For the text-containing cell, return its midpoint in [x, y] coordinate format. 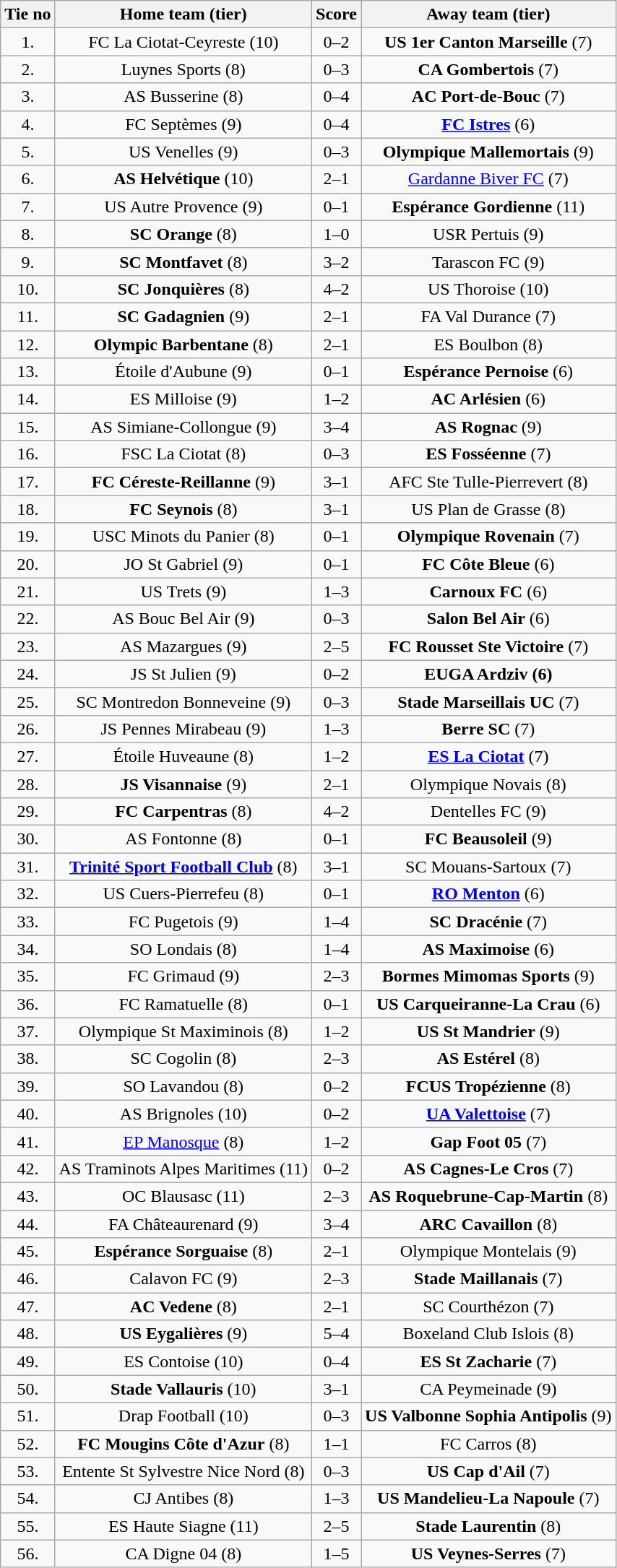
Home team (tier) [184, 14]
3. [27, 97]
US Venelles (9) [184, 152]
Tarascon FC (9) [488, 261]
OC Blausasc (11) [184, 1196]
FC Grimaud (9) [184, 976]
AS Busserine (8) [184, 97]
Calavon FC (9) [184, 1279]
FC Carpentras (8) [184, 812]
9. [27, 261]
56. [27, 1554]
43. [27, 1196]
54. [27, 1499]
FC Istres (6) [488, 124]
SC Cogolin (8) [184, 1059]
AS Fontonne (8) [184, 839]
7. [27, 207]
Olympique Novais (8) [488, 784]
AS Helvétique (10) [184, 179]
27. [27, 756]
US Eygalières (9) [184, 1334]
38. [27, 1059]
US Thoroise (10) [488, 289]
29. [27, 812]
Dentelles FC (9) [488, 812]
US Trets (9) [184, 592]
JS Visannaise (9) [184, 784]
EUGA Ardziv (6) [488, 674]
18. [27, 509]
13. [27, 372]
Espérance Gordienne (11) [488, 207]
35. [27, 976]
AC Port-de-Bouc (7) [488, 97]
34. [27, 949]
RO Menton (6) [488, 894]
ES Fosséenne (7) [488, 454]
US Cuers-Pierrefeu (8) [184, 894]
55. [27, 1526]
FC Côte Bleue (6) [488, 564]
40. [27, 1114]
AC Vedene (8) [184, 1307]
Espérance Sorguaise (8) [184, 1252]
EP Manosque (8) [184, 1141]
SC Gadagnien (9) [184, 316]
Gap Foot 05 (7) [488, 1141]
25. [27, 701]
31. [27, 867]
ES Haute Siagne (11) [184, 1526]
Étoile Huveaune (8) [184, 756]
12. [27, 345]
SC Montredon Bonneveine (9) [184, 701]
20. [27, 564]
5. [27, 152]
23. [27, 646]
FC Céreste-Reillanne (9) [184, 482]
FC Pugetois (9) [184, 922]
ARC Cavaillon (8) [488, 1224]
SC Mouans-Sartoux (7) [488, 867]
22. [27, 619]
AS Roquebrune-Cap-Martin (8) [488, 1196]
SC Dracénie (7) [488, 922]
14. [27, 399]
4. [27, 124]
2. [27, 69]
Stade Marseillais UC (7) [488, 701]
FSC La Ciotat (8) [184, 454]
45. [27, 1252]
US Cap d'Ail (7) [488, 1471]
SO Londais (8) [184, 949]
CA Digne 04 (8) [184, 1554]
28. [27, 784]
10. [27, 289]
US Carqueiranne-La Crau (6) [488, 1004]
16. [27, 454]
SC Orange (8) [184, 234]
41. [27, 1141]
US St Mandrier (9) [488, 1031]
Olympique Mallemortais (9) [488, 152]
1–1 [337, 1444]
Trinité Sport Football Club (8) [184, 867]
SC Courthézon (7) [488, 1307]
Espérance Pernoise (6) [488, 372]
52. [27, 1444]
50. [27, 1389]
ES Milloise (9) [184, 399]
US Autre Provence (9) [184, 207]
Boxeland Club Islois (8) [488, 1334]
SC Jonquières (8) [184, 289]
15. [27, 427]
FC Mougins Côte d'Azur (8) [184, 1444]
53. [27, 1471]
FCUS Tropézienne (8) [488, 1086]
37. [27, 1031]
5–4 [337, 1334]
Olympique Rovenain (7) [488, 537]
Stade Vallauris (10) [184, 1389]
AS Estérel (8) [488, 1059]
AS Rognac (9) [488, 427]
Stade Laurentin (8) [488, 1526]
FC Seynois (8) [184, 509]
ES Boulbon (8) [488, 345]
44. [27, 1224]
Entente St Sylvestre Nice Nord (8) [184, 1471]
8. [27, 234]
JS Pennes Mirabeau (9) [184, 729]
Bormes Mimomas Sports (9) [488, 976]
FC Carros (8) [488, 1444]
ES Contoise (10) [184, 1361]
CA Gombertois (7) [488, 69]
48. [27, 1334]
UA Valettoise (7) [488, 1114]
US Valbonne Sophia Antipolis (9) [488, 1416]
17. [27, 482]
AC Arlésien (6) [488, 399]
42. [27, 1169]
AS Mazargues (9) [184, 646]
36. [27, 1004]
AS Cagnes-Le Cros (7) [488, 1169]
1–0 [337, 234]
US 1er Canton Marseille (7) [488, 42]
FC Ramatuelle (8) [184, 1004]
FC Rousset Ste Victoire (7) [488, 646]
Carnoux FC (6) [488, 592]
Olympic Barbentane (8) [184, 345]
30. [27, 839]
Salon Bel Air (6) [488, 619]
CA Peymeinade (9) [488, 1389]
FC Septèmes (9) [184, 124]
49. [27, 1361]
Tie no [27, 14]
39. [27, 1086]
CJ Antibes (8) [184, 1499]
47. [27, 1307]
AS Bouc Bel Air (9) [184, 619]
US Veynes-Serres (7) [488, 1554]
SC Montfavet (8) [184, 261]
FC Beausoleil (9) [488, 839]
Stade Maillanais (7) [488, 1279]
Drap Football (10) [184, 1416]
JS St Julien (9) [184, 674]
SO Lavandou (8) [184, 1086]
46. [27, 1279]
11. [27, 316]
24. [27, 674]
Berre SC (7) [488, 729]
USR Pertuis (9) [488, 234]
ES La Ciotat (7) [488, 756]
JO St Gabriel (9) [184, 564]
26. [27, 729]
32. [27, 894]
Away team (tier) [488, 14]
21. [27, 592]
19. [27, 537]
FA Châteaurenard (9) [184, 1224]
AS Simiane-Collongue (9) [184, 427]
Luynes Sports (8) [184, 69]
Olympique St Maximinois (8) [184, 1031]
US Mandelieu-La Napoule (7) [488, 1499]
FA Val Durance (7) [488, 316]
1–5 [337, 1554]
Étoile d'Aubune (9) [184, 372]
33. [27, 922]
1. [27, 42]
Gardanne Biver FC (7) [488, 179]
6. [27, 179]
FC La Ciotat-Ceyreste (10) [184, 42]
USC Minots du Panier (8) [184, 537]
ES St Zacharie (7) [488, 1361]
AS Traminots Alpes Maritimes (11) [184, 1169]
US Plan de Grasse (8) [488, 509]
3–2 [337, 261]
AFC Ste Tulle-Pierrevert (8) [488, 482]
AS Maximoise (6) [488, 949]
51. [27, 1416]
Score [337, 14]
AS Brignoles (10) [184, 1114]
Olympique Montelais (9) [488, 1252]
